Locate the cell with the specified text and output its [X, Y] center coordinate. 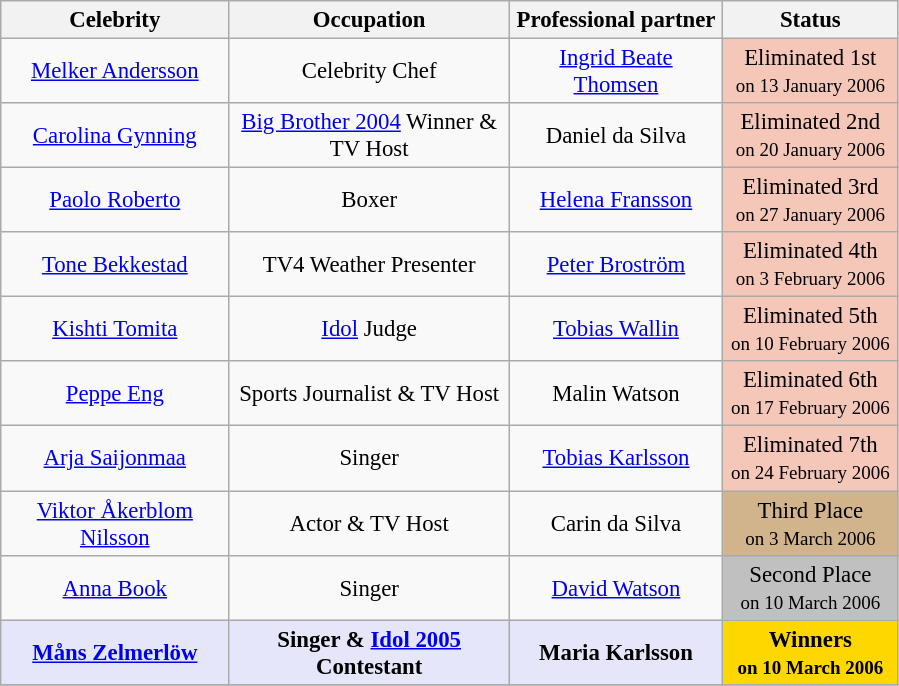
Idol Judge [370, 330]
Boxer [370, 200]
Helena Fransson [616, 200]
Celebrity [115, 20]
Tobias Karlsson [616, 458]
Ingrid Beate Thomsen [616, 72]
Carolina Gynning [115, 136]
Big Brother 2004 Winner & TV Host [370, 136]
Winnerson 10 March 2006 [811, 652]
Viktor Åkerblom Nilsson [115, 524]
Eliminated 2ndon 20 January 2006 [811, 136]
Eliminated 1ston 13 January 2006 [811, 72]
Carin da Silva [616, 524]
Maria Karlsson [616, 652]
Eliminated 5thon 10 February 2006 [811, 330]
Sports Journalist & TV Host [370, 394]
Peter Broström [616, 264]
Malin Watson [616, 394]
Eliminated 6thon 17 February 2006 [811, 394]
Anna Book [115, 588]
Tone Bekkestad [115, 264]
Celebrity Chef [370, 72]
Peppe Eng [115, 394]
Actor & TV Host [370, 524]
Daniel da Silva [616, 136]
Eliminated 3rdon 27 January 2006 [811, 200]
Singer & Idol 2005 Contestant [370, 652]
Third Placeon 3 March 2006 [811, 524]
Eliminated 4thon 3 February 2006 [811, 264]
Kishti Tomita [115, 330]
David Watson [616, 588]
Måns Zelmerlöw [115, 652]
Status [811, 20]
Professional partner [616, 20]
Occupation [370, 20]
Eliminated 7thon 24 February 2006 [811, 458]
Arja Saijonmaa [115, 458]
TV4 Weather Presenter [370, 264]
Melker Andersson [115, 72]
Second Placeon 10 March 2006 [811, 588]
Tobias Wallin [616, 330]
Paolo Roberto [115, 200]
